Pinpoint the cell where the given text exists, returning its [x, y] midpoint coordinate. 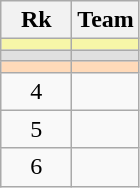
Rk [36, 20]
4 [36, 91]
5 [36, 129]
Team [106, 20]
6 [36, 167]
